Find where the given text appears and provide that cell's center as (X, Y) coordinate. 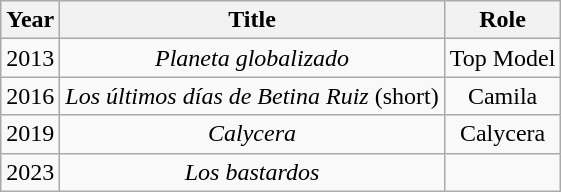
Camila (502, 96)
Los bastardos (252, 172)
Planeta globalizado (252, 58)
2016 (30, 96)
Los últimos días de Betina Ruiz (short) (252, 96)
2023 (30, 172)
Top Model (502, 58)
Year (30, 20)
Title (252, 20)
2019 (30, 134)
Role (502, 20)
2013 (30, 58)
